Capture the cell that displays the provided text and extract its [X, Y] central coordinate. 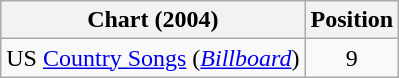
Position [352, 20]
9 [352, 58]
Chart (2004) [153, 20]
US Country Songs (Billboard) [153, 58]
